Identify which cell holds the provided text, then report its [X, Y] central coordinate. 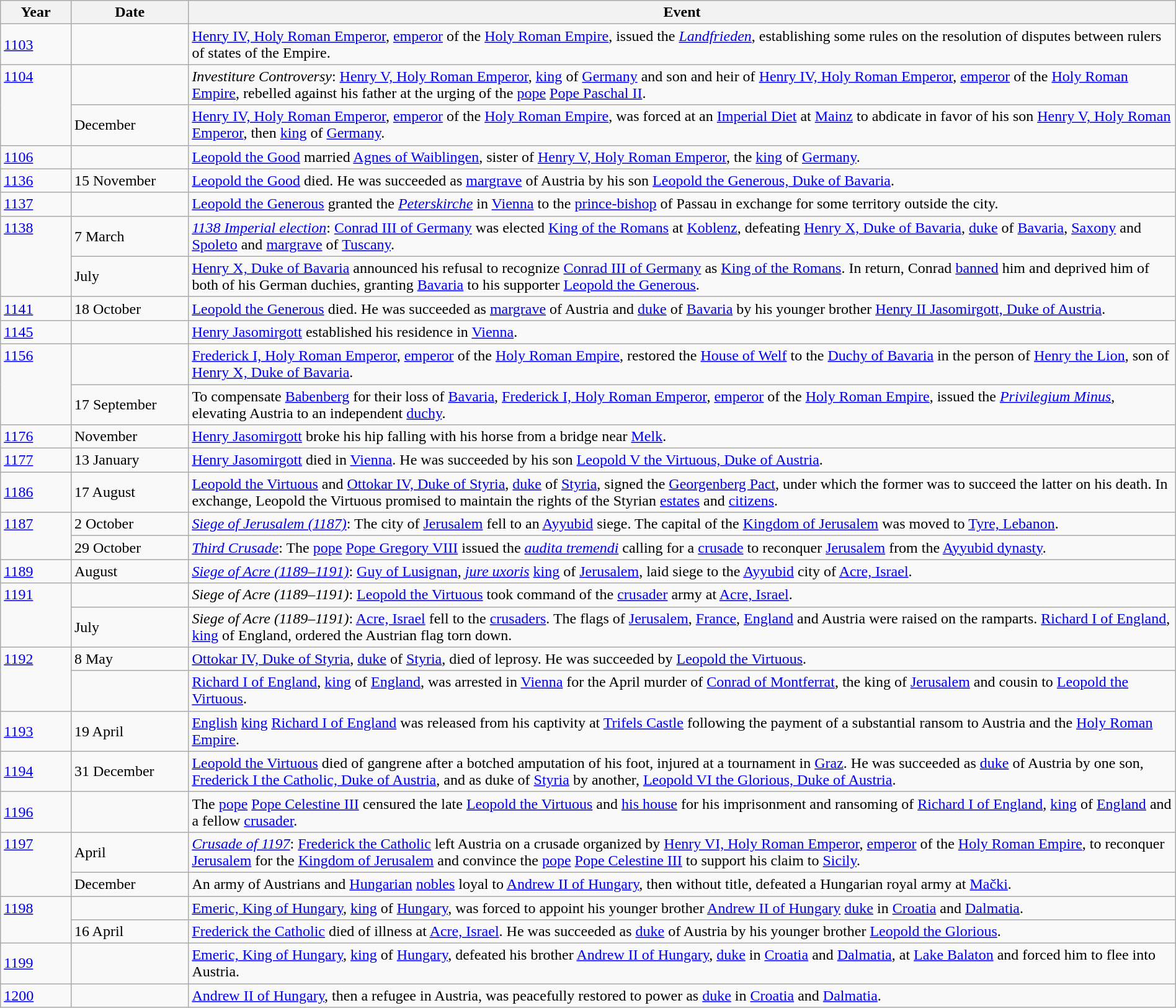
Andrew II of Hungary, then a refugee in Austria, was peacefully restored to power as duke in Croatia and Dalmatia. [682, 996]
1156 [36, 384]
1199 [36, 964]
1189 [36, 571]
1145 [36, 332]
Leopold the Generous granted the Peterskirche in Vienna to the prince-bishop of Passau in exchange for some territory outside the city. [682, 204]
29 October [129, 548]
1103 [36, 45]
1194 [36, 772]
1193 [36, 731]
17 September [129, 404]
An army of Austrians and Hungarian nobles loyal to Andrew II of Hungary, then without title, defeated a Hungarian royal army at Mački. [682, 884]
Event [682, 12]
Henry Jasomirgott died in Vienna. He was succeeded by his son Leopold V the Virtuous, Duke of Austria. [682, 460]
1200 [36, 996]
17 August [129, 493]
1197 [36, 863]
1141 [36, 308]
Frederick the Catholic died of illness at Acre, Israel. He was succeeded as duke of Austria by his younger brother Leopold the Glorious. [682, 932]
Emeric, King of Hungary, king of Hungary, was forced to appoint his younger brother Andrew II of Hungary duke in Croatia and Dalmatia. [682, 908]
1176 [36, 437]
Leopold the Good married Agnes of Waiblingen, sister of Henry V, Holy Roman Emperor, the king of Germany. [682, 157]
1104 [36, 105]
Third Crusade: The pope Pope Gregory VIII issued the audita tremendi calling for a crusade to reconquer Jerusalem from the Ayyubid dynasty. [682, 548]
7 March [129, 236]
15 November [129, 181]
Henry Jasomirgott established his residence in Vienna. [682, 332]
1191 [36, 615]
Date [129, 12]
August [129, 571]
1192 [36, 679]
Leopold the Good died. He was succeeded as margrave of Austria by his son Leopold the Generous, Duke of Bavaria. [682, 181]
1187 [36, 536]
1136 [36, 181]
13 January [129, 460]
1186 [36, 493]
November [129, 437]
Ottokar IV, Duke of Styria, duke of Styria, died of leprosy. He was succeeded by Leopold the Virtuous. [682, 659]
31 December [129, 772]
Siege of Acre (1189–1191): Leopold the Virtuous took command of the crusader army at Acre, Israel. [682, 595]
16 April [129, 932]
Siege of Jerusalem (1187): The city of Jerusalem fell to an Ayyubid siege. The capital of the Kingdom of Jerusalem was moved to Tyre, Lebanon. [682, 524]
Henry Jasomirgott broke his hip falling with his horse from a bridge near Melk. [682, 437]
1198 [36, 919]
18 October [129, 308]
Siege of Acre (1189–1191): Guy of Lusignan, jure uxoris king of Jerusalem, laid siege to the Ayyubid city of Acre, Israel. [682, 571]
1106 [36, 157]
1137 [36, 204]
Leopold the Generous died. He was succeeded as margrave of Austria and duke of Bavaria by his younger brother Henry II Jasomirgott, Duke of Austria. [682, 308]
April [129, 852]
1196 [36, 811]
2 October [129, 524]
8 May [129, 659]
Year [36, 12]
1177 [36, 460]
19 April [129, 731]
1138 [36, 256]
